Provide the [x, y] coordinate of the cell's center where the given text is located.  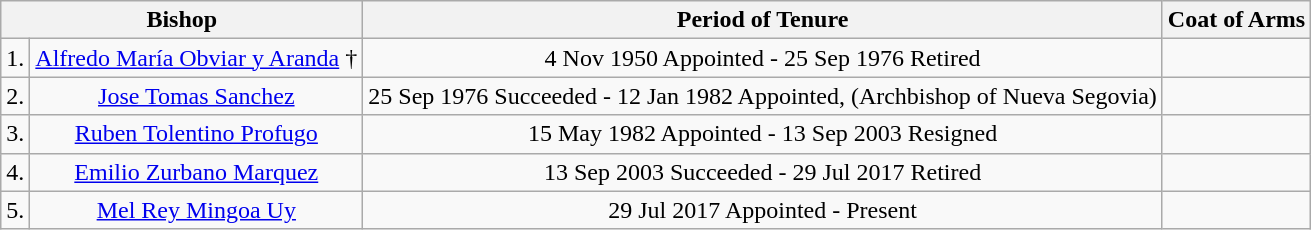
5. [16, 210]
Coat of Arms [1236, 20]
2. [16, 96]
3. [16, 134]
13 Sep 2003 Succeeded - 29 Jul 2017 Retired [763, 172]
15 May 1982 Appointed - 13 Sep 2003 Resigned [763, 134]
25 Sep 1976 Succeeded - 12 Jan 1982 Appointed, (Archbishop of Nueva Segovia) [763, 96]
Period of Tenure [763, 20]
29 Jul 2017 Appointed - Present [763, 210]
Ruben Tolentino Profugo [196, 134]
4 Nov 1950 Appointed - 25 Sep 1976 Retired [763, 58]
4. [16, 172]
Emilio Zurbano Marquez [196, 172]
Jose Tomas Sanchez [196, 96]
Alfredo María Obviar y Aranda † [196, 58]
Mel Rey Mingoa Uy [196, 210]
Bishop [182, 20]
1. [16, 58]
